Identify which cell holds the provided text, then report its [x, y] central coordinate. 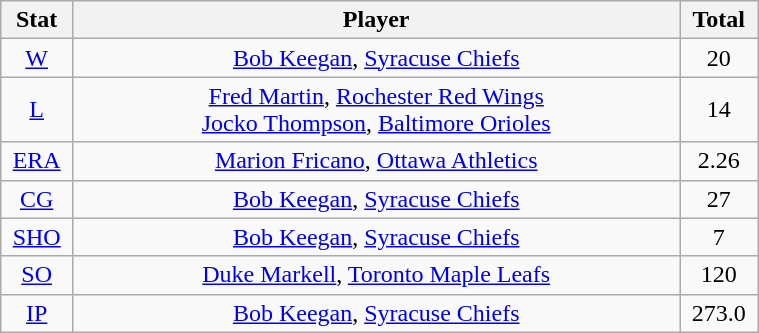
IP [37, 313]
Player [376, 20]
SHO [37, 237]
7 [719, 237]
W [37, 58]
CG [37, 199]
Marion Fricano, Ottawa Athletics [376, 161]
14 [719, 110]
273.0 [719, 313]
Total [719, 20]
L [37, 110]
120 [719, 275]
27 [719, 199]
Stat [37, 20]
2.26 [719, 161]
Duke Markell, Toronto Maple Leafs [376, 275]
ERA [37, 161]
20 [719, 58]
Fred Martin, Rochester Red Wings Jocko Thompson, Baltimore Orioles [376, 110]
SO [37, 275]
